For the text-containing cell, return its midpoint in [x, y] coordinate format. 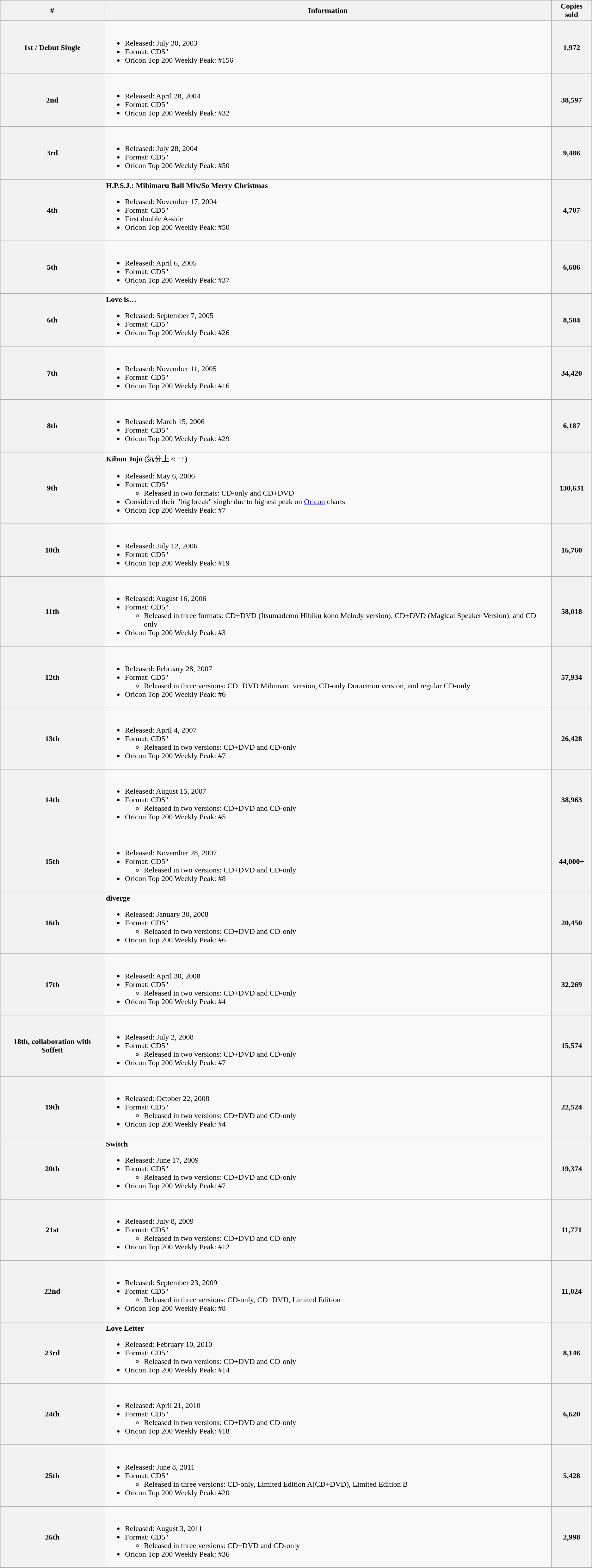
Released: April 4, 2007Format: CD5"Released in two versions: CD+DVD and CD-onlyOricon Top 200 Weekly Peak: #7 [328, 739]
17th [52, 984]
21st [52, 1230]
11th [52, 611]
15th [52, 861]
24th [52, 1414]
Released: July 12, 2006Format: CD5"Oricon Top 200 Weekly Peak: #19 [328, 550]
1,972 [572, 47]
7th [52, 373]
38,597 [572, 100]
32,269 [572, 984]
22nd [52, 1291]
Released: November 11, 2005Format: CD5"Oricon Top 200 Weekly Peak: #16 [328, 373]
Released: April 21, 2010Format: CD5"Released in two versions: CD+DVD and CD-onlyOricon Top 200 Weekly Peak: #18 [328, 1414]
19,374 [572, 1169]
H.P.S.J.: Mihimaru Ball Mix/So Merry ChristmasReleased: November 17, 2004Format: CD5"First double A-sideOricon Top 200 Weekly Peak: #50 [328, 210]
Copies sold [572, 11]
2nd [52, 100]
34,420 [572, 373]
16th [52, 923]
Love is…Released: September 7, 2005Format: CD5"Oricon Top 200 Weekly Peak: #26 [328, 320]
20th [52, 1169]
Released: November 28, 2007Format: CD5"Released in two versions: CD+DVD and CD-onlyOricon Top 200 Weekly Peak: #8 [328, 861]
3rd [52, 153]
SwitchReleased: June 17, 2009Format: CD5"Released in two versions: CD+DVD and CD-onlyOricon Top 200 Weekly Peak: #7 [328, 1169]
18th, collaboration with Soffett [52, 1046]
22,524 [572, 1107]
Released: September 23, 2009Format: CD5"Released in three versions: CD-only, CD+DVD, Limited EditionOricon Top 200 Weekly Peak: #8 [328, 1291]
Released: April 28, 2004Format: CD5"Oricon Top 200 Weekly Peak: #32 [328, 100]
6,620 [572, 1414]
6,187 [572, 426]
Information [328, 11]
58,018 [572, 611]
# [52, 11]
19th [52, 1107]
2,998 [572, 1537]
11,024 [572, 1291]
Released: October 22, 2008Format: CD5"Released in two versions: CD+DVD and CD-onlyOricon Top 200 Weekly Peak: #4 [328, 1107]
26,428 [572, 739]
13th [52, 739]
26th [52, 1537]
11,771 [572, 1230]
4,707 [572, 210]
Released: July 30, 2003Format: CD5"Oricon Top 200 Weekly Peak: #156 [328, 47]
15,574 [572, 1046]
Released: August 15, 2007Format: CD5"Released in two versions: CD+DVD and CD-onlyOricon Top 200 Weekly Peak: #5 [328, 800]
Released: July 28, 2004Format: CD5"Oricon Top 200 Weekly Peak: #50 [328, 153]
23rd [52, 1353]
8,504 [572, 320]
10th [52, 550]
9,486 [572, 153]
Released: July 8, 2009Format: CD5"Released in two versions: CD+DVD and CD-onlyOricon Top 200 Weekly Peak: #12 [328, 1230]
5,428 [572, 1476]
9th [52, 488]
16,760 [572, 550]
6,686 [572, 267]
8,146 [572, 1353]
4th [52, 210]
25th [52, 1476]
Love LetterReleased: February 10, 2010Format: CD5"Released in two versions: CD+DVD and CD-onlyOricon Top 200 Weekly Peak: #14 [328, 1353]
divergeReleased: January 30, 2008Format: CD5"Released in two versions: CD+DVD and CD-onlyOricon Top 200 Weekly Peak: #6 [328, 923]
1st / Debut Single [52, 47]
5th [52, 267]
Released: April 6, 2005Format: CD5"Oricon Top 200 Weekly Peak: #37 [328, 267]
12th [52, 677]
20,450 [572, 923]
14th [52, 800]
Released: July 2, 2008Format: CD5"Released in two versions: CD+DVD and CD-onlyOricon Top 200 Weekly Peak: #7 [328, 1046]
Released: April 30, 2008Format: CD5"Released in two versions: CD+DVD and CD-onlyOricon Top 200 Weekly Peak: #4 [328, 984]
130,631 [572, 488]
44,000+ [572, 861]
38,963 [572, 800]
Released: June 8, 2011Format: CD5"Released in three versions: CD-only, Limited Edition A(CD+DVD), Limited Edition BOricon Top 200 Weekly Peak: #20 [328, 1476]
8th [52, 426]
6th [52, 320]
Released: August 3, 2011Format: CD5"Released in three versions: CD+DVD and CD-onlyOricon Top 200 Weekly Peak: #36 [328, 1537]
Released: March 15, 2006Format: CD5"Oricon Top 200 Weekly Peak: #29 [328, 426]
57,934 [572, 677]
